Detect which cell encompasses the target text, then output its (x, y) center coordinate. 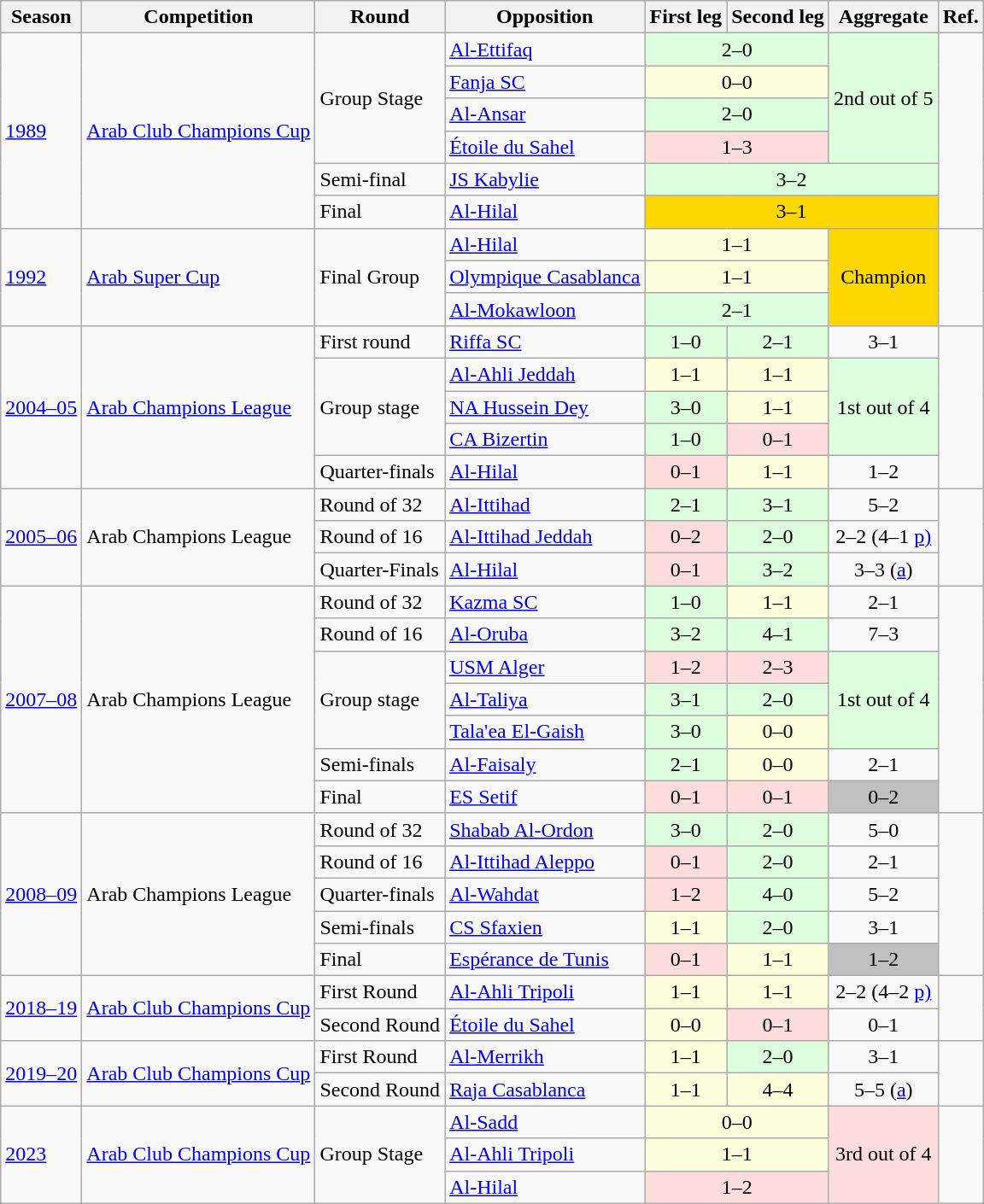
Kazma SC (545, 602)
4–4 (778, 1090)
4–0 (778, 894)
Al-Ittihad Aleppo (545, 862)
Olympique Casablanca (545, 277)
2019–20 (41, 1073)
Al-Sadd (545, 1122)
3–3 (a) (883, 570)
Fanja SC (545, 82)
5–0 (883, 829)
Al-Ansar (545, 114)
2005–06 (41, 537)
2023 (41, 1154)
Al-Taliya (545, 699)
Quarter-Finals (380, 570)
5–5 (a) (883, 1090)
ES Setif (545, 797)
JS Kabylie (545, 179)
Riffa SC (545, 342)
4–1 (778, 634)
Competition (198, 17)
USM Alger (545, 667)
3rd out of 4 (883, 1154)
CA Bizertin (545, 440)
2–2 (4–2 p) (883, 992)
Shabab Al-Ordon (545, 829)
NA Hussein Dey (545, 407)
Al-Ettifaq (545, 50)
Second leg (778, 17)
2–2 (4–1 p) (883, 537)
Round (380, 17)
Final Group (380, 277)
Aggregate (883, 17)
Semi-final (380, 179)
Espérance de Tunis (545, 960)
Raja Casablanca (545, 1090)
Al-Ittihad Jeddah (545, 537)
First round (380, 342)
2008–09 (41, 894)
Al-Merrikh (545, 1057)
2004–05 (41, 406)
CS Sfaxien (545, 926)
Al-Wahdat (545, 894)
1992 (41, 277)
1989 (41, 131)
2nd out of 5 (883, 98)
Al-Ittihad (545, 505)
2018–19 (41, 1008)
Champion (883, 277)
Tala'ea El-Gaish (545, 732)
Al-Faisaly (545, 764)
2–3 (778, 667)
1–3 (736, 147)
7–3 (883, 634)
2007–08 (41, 699)
Al-Mokawloon (545, 309)
Al-Ahli Jeddah (545, 374)
Al-Oruba (545, 634)
Arab Super Cup (198, 277)
Opposition (545, 17)
Season (41, 17)
First leg (686, 17)
Ref. (960, 17)
